Detect which cell encompasses the target text, then output its [x, y] center coordinate. 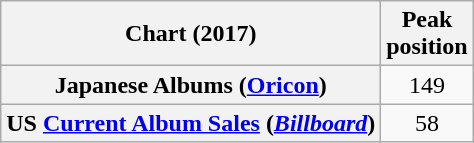
Peakposition [427, 34]
149 [427, 85]
58 [427, 123]
Chart (2017) [191, 34]
US Current Album Sales (Billboard) [191, 123]
Japanese Albums (Oricon) [191, 85]
